Return the (x, y) coordinate for the center point of the cell that contains the specified text.  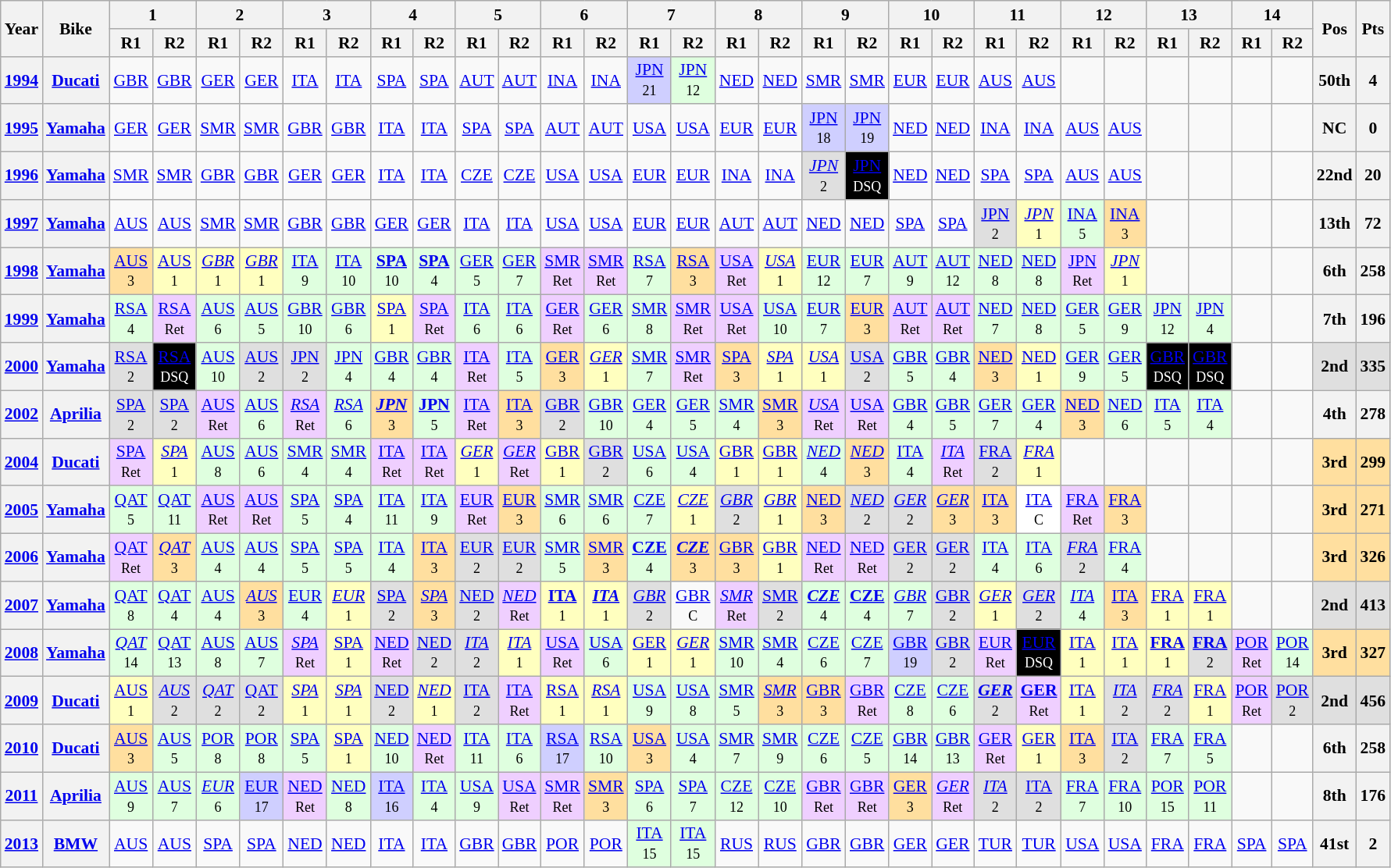
SMR8 (650, 318)
SMR10 (737, 653)
SPA6 (650, 796)
QAT4 (174, 606)
QATRet (131, 557)
271 (1373, 510)
13 (1189, 15)
JPN5 (434, 414)
USA8 (693, 701)
SMR9 (780, 748)
USA2 (867, 367)
QAT13 (174, 653)
JPNRet (1082, 272)
72 (1373, 223)
8 (758, 15)
14 (1272, 15)
22nd (1335, 176)
RSA7 (650, 272)
Pts (1373, 28)
7 (672, 15)
CZE1 (693, 510)
196 (1373, 318)
1998 (22, 272)
2011 (22, 796)
POR2 (1293, 701)
ITA 6 (520, 748)
2008 (22, 653)
3 (326, 15)
413 (1373, 606)
2010 (22, 748)
176 (1373, 796)
JPN19 (867, 128)
FRARet (1082, 510)
7th (1335, 318)
11 (1017, 15)
2005 (22, 510)
RSA4 (131, 318)
41st (1335, 843)
2006 (22, 557)
Bike (76, 28)
SMR2 (780, 606)
QAT3 (174, 557)
EUR4 (305, 606)
USA10 (780, 318)
QAT11 (174, 510)
ITA10 (348, 272)
USA3 (650, 748)
POR15 (1168, 796)
327 (1373, 653)
1999 (22, 318)
299 (1373, 462)
RSA17 (562, 748)
EUR6 (218, 796)
8th (1335, 796)
CZE8 (911, 701)
FRA3 (1125, 510)
326 (1373, 557)
GBR6 (348, 318)
GER6 (606, 318)
AUS10 (218, 367)
QAT8 (131, 606)
GBRC (693, 606)
NED4 (824, 462)
335 (1373, 367)
EUR12 (824, 272)
ITA16 (392, 796)
ITAC (1039, 510)
EUR17 (262, 796)
SPA10 (392, 272)
2002 (22, 414)
NED10 (392, 748)
FRA4 (1125, 557)
GBR7 (911, 606)
POR11 (1211, 796)
13th (1335, 223)
EURDSQ (1039, 653)
1995 (22, 128)
6 (584, 15)
RSA6 (348, 414)
2013 (22, 843)
FRA5 (1211, 748)
GBR13 (953, 748)
JPN21 (650, 80)
AUT12 (953, 272)
456 (1373, 701)
50th (1335, 80)
POR14 (1293, 653)
AUS9 (131, 796)
1 (153, 15)
2004 (22, 462)
INA5 (1082, 223)
CZE5 (867, 748)
QAT5 (131, 510)
NED6 (1125, 414)
FRA10 (1125, 796)
0 (1373, 128)
20 (1373, 176)
NED7 (995, 318)
NC (1335, 128)
12 (1104, 15)
9 (845, 15)
BMW (76, 843)
CZE3 (693, 557)
GBR19 (911, 653)
2000 (22, 367)
INA3 (1125, 223)
JPNDSQ (867, 176)
QAT14 (131, 653)
4th (1335, 414)
SPA7 (693, 796)
278 (1373, 414)
Year (22, 28)
1994 (22, 80)
AUT9 (911, 272)
RSA10 (606, 748)
2009 (22, 701)
1997 (22, 223)
RSA2 (131, 367)
RSADSQ (174, 367)
EUR1 (348, 606)
2007 (22, 606)
GBR14 (911, 748)
CZE10 (780, 796)
10 (931, 15)
CZE12 (737, 796)
JPN18 (824, 128)
Pos (1335, 28)
5 (498, 15)
JPN3 (392, 414)
RSA3 (693, 272)
1996 (22, 176)
